Determine the (x, y) coordinate at the center of the cell enclosing the given text.  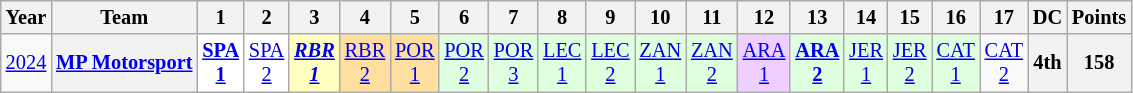
SPA2 (266, 63)
13 (817, 17)
ARA2 (817, 63)
16 (956, 17)
2 (266, 17)
DC (1048, 17)
ARA1 (764, 63)
9 (610, 17)
6 (464, 17)
1 (220, 17)
POR1 (414, 63)
7 (514, 17)
12 (764, 17)
RBR2 (365, 63)
8 (562, 17)
MP Motorsport (124, 63)
LEC2 (610, 63)
JER2 (910, 63)
CAT2 (1004, 63)
158 (1099, 63)
17 (1004, 17)
POR2 (464, 63)
14 (866, 17)
4th (1048, 63)
POR3 (514, 63)
11 (712, 17)
4 (365, 17)
CAT1 (956, 63)
ZAN1 (660, 63)
Year (26, 17)
SPA1 (220, 63)
3 (314, 17)
10 (660, 17)
2024 (26, 63)
Team (124, 17)
LEC1 (562, 63)
JER1 (866, 63)
Points (1099, 17)
ZAN2 (712, 63)
5 (414, 17)
15 (910, 17)
RBR1 (314, 63)
